Provide the (X, Y) coordinate of the cell's center where the given text is located.  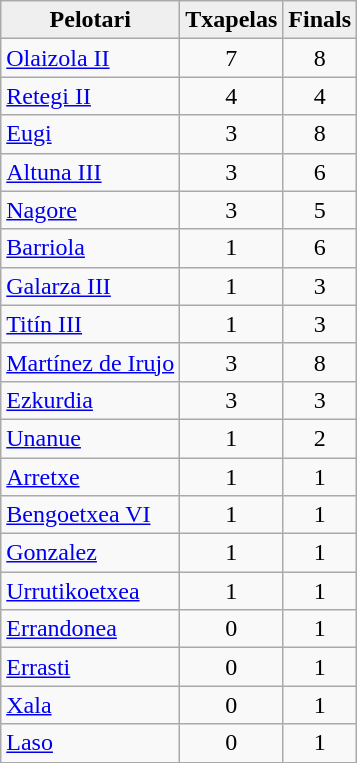
Errasti (90, 667)
Txapelas (232, 20)
2 (320, 438)
Ezkurdia (90, 400)
Bengoetxea VI (90, 515)
Gonzalez (90, 553)
Arretxe (90, 477)
Galarza III (90, 286)
Martínez de Irujo (90, 362)
Nagore (90, 210)
Errandonea (90, 629)
Unanue (90, 438)
Laso (90, 743)
Eugi (90, 134)
Pelotari (90, 20)
7 (232, 58)
Urrutikoetxea (90, 591)
Altuna III (90, 172)
Olaizola II (90, 58)
Retegi II (90, 96)
5 (320, 210)
Barriola (90, 248)
Xala (90, 705)
Titín III (90, 324)
Finals (320, 20)
